Locate the cell with the specified text and output its (X, Y) center coordinate. 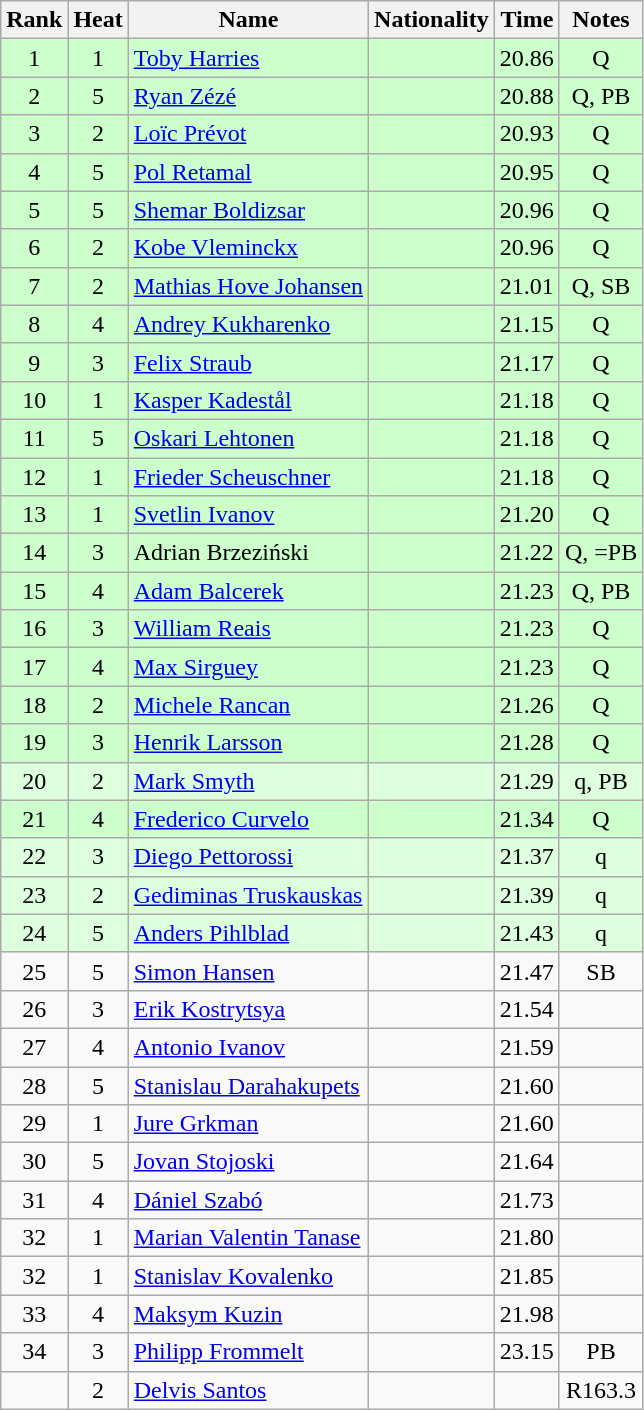
Adam Balcerek (248, 591)
9 (34, 362)
Felix Straub (248, 362)
24 (34, 933)
21.64 (526, 1162)
25 (34, 971)
Max Sirguey (248, 667)
21.37 (526, 857)
Shemar Boldizsar (248, 210)
q, PB (600, 781)
19 (34, 743)
Oskari Lehtonen (248, 438)
21.22 (526, 553)
6 (34, 248)
20.86 (526, 58)
Stanislau Darahakupets (248, 1085)
16 (34, 629)
William Reais (248, 629)
Delvis Santos (248, 1390)
21.80 (526, 1238)
31 (34, 1200)
21.47 (526, 971)
21.17 (526, 362)
21.20 (526, 515)
26 (34, 1009)
Svetlin Ivanov (248, 515)
29 (34, 1124)
Loïc Prévot (248, 134)
Gediminas Truskauskas (248, 895)
Philipp Frommelt (248, 1352)
PB (600, 1352)
21.15 (526, 324)
18 (34, 705)
14 (34, 553)
7 (34, 286)
Name (248, 20)
23 (34, 895)
Frieder Scheuschner (248, 477)
15 (34, 591)
17 (34, 667)
Adrian Brzeziński (248, 553)
30 (34, 1162)
Notes (600, 20)
Nationality (432, 20)
Andrey Kukharenko (248, 324)
Kobe Vleminckx (248, 248)
SB (600, 971)
Antonio Ivanov (248, 1047)
34 (34, 1352)
20.88 (526, 96)
21.34 (526, 819)
Q, SB (600, 286)
Simon Hansen (248, 971)
Diego Pettorossi (248, 857)
Maksym Kuzin (248, 1314)
21.01 (526, 286)
11 (34, 438)
20.93 (526, 134)
12 (34, 477)
Dániel Szabó (248, 1200)
28 (34, 1085)
Mathias Hove Johansen (248, 286)
21.54 (526, 1009)
Jure Grkman (248, 1124)
Heat (98, 20)
R163.3 (600, 1390)
21.39 (526, 895)
13 (34, 515)
Kasper Kadestål (248, 400)
21.59 (526, 1047)
Marian Valentin Tanase (248, 1238)
Time (526, 20)
Frederico Curvelo (248, 819)
Q, =PB (600, 553)
21.29 (526, 781)
Mark Smyth (248, 781)
21.43 (526, 933)
21.28 (526, 743)
Pol Retamal (248, 172)
Toby Harries (248, 58)
21.73 (526, 1200)
Erik Kostrytsya (248, 1009)
20 (34, 781)
Michele Rancan (248, 705)
23.15 (526, 1352)
33 (34, 1314)
22 (34, 857)
20.95 (526, 172)
Rank (34, 20)
21 (34, 819)
27 (34, 1047)
21.85 (526, 1276)
10 (34, 400)
Stanislav Kovalenko (248, 1276)
Henrik Larsson (248, 743)
8 (34, 324)
21.98 (526, 1314)
Ryan Zézé (248, 96)
21.26 (526, 705)
Jovan Stojoski (248, 1162)
Anders Pihlblad (248, 933)
